Provide the (X, Y) coordinate of the cell's center where the given text is located.  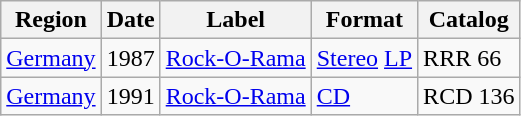
Region (51, 20)
1991 (130, 96)
Format (364, 20)
Catalog (469, 20)
CD (364, 96)
Label (236, 20)
RCD 136 (469, 96)
Date (130, 20)
RRR 66 (469, 58)
1987 (130, 58)
Stereo LP (364, 58)
